Output the (x, y) coordinate of the center of the cell containing the given text.  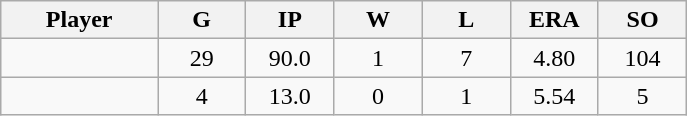
W (378, 20)
IP (290, 20)
Player (80, 20)
0 (378, 96)
90.0 (290, 58)
104 (642, 58)
5.54 (554, 96)
7 (466, 58)
L (466, 20)
5 (642, 96)
4.80 (554, 58)
SO (642, 20)
ERA (554, 20)
4 (202, 96)
13.0 (290, 96)
G (202, 20)
29 (202, 58)
